Detect which cell encompasses the target text, then output its (x, y) center coordinate. 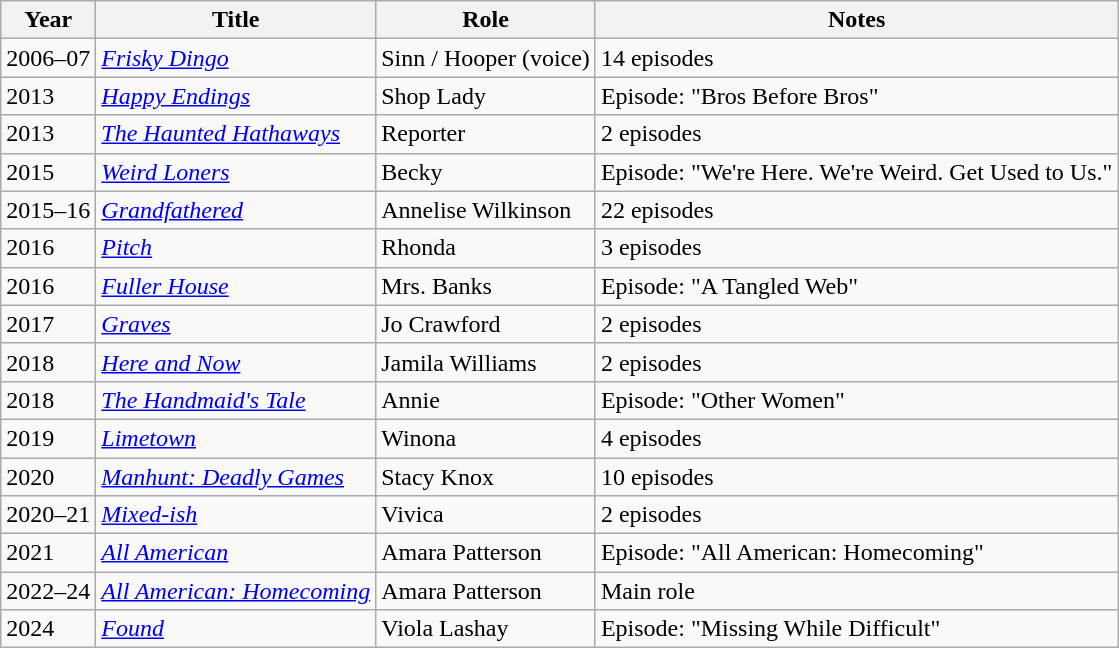
Title (236, 20)
Here and Now (236, 362)
Mrs. Banks (486, 286)
Annie (486, 400)
4 episodes (856, 438)
Viola Lashay (486, 629)
Pitch (236, 248)
Found (236, 629)
Episode: "Other Women" (856, 400)
Stacy Knox (486, 477)
Rhonda (486, 248)
Shop Lady (486, 96)
3 episodes (856, 248)
2020–21 (48, 515)
Episode: "Missing While Difficult" (856, 629)
Manhunt: Deadly Games (236, 477)
10 episodes (856, 477)
2015 (48, 172)
2021 (48, 553)
Episode: "We're Here. We're Weird. Get Used to Us." (856, 172)
Weird Loners (236, 172)
2024 (48, 629)
Winona (486, 438)
All American (236, 553)
2022–24 (48, 591)
Jo Crawford (486, 324)
Sinn / Hooper (voice) (486, 58)
Role (486, 20)
Graves (236, 324)
14 episodes (856, 58)
Becky (486, 172)
Annelise Wilkinson (486, 210)
The Handmaid's Tale (236, 400)
2017 (48, 324)
Episode: "Bros Before Bros" (856, 96)
Episode: "A Tangled Web" (856, 286)
All American: Homecoming (236, 591)
2006–07 (48, 58)
Frisky Dingo (236, 58)
Jamila Williams (486, 362)
2020 (48, 477)
Reporter (486, 134)
The Haunted Hathaways (236, 134)
2019 (48, 438)
Episode: "All American: Homecoming" (856, 553)
Grandfathered (236, 210)
Limetown (236, 438)
Vivica (486, 515)
Year (48, 20)
Notes (856, 20)
Mixed-ish (236, 515)
Main role (856, 591)
Happy Endings (236, 96)
Fuller House (236, 286)
2015–16 (48, 210)
22 episodes (856, 210)
